From the cell containing the given text, extract its center point as [X, Y] coordinate. 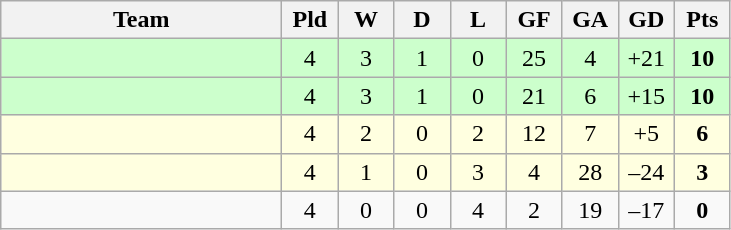
–24 [646, 172]
W [366, 20]
7 [590, 134]
19 [590, 210]
GA [590, 20]
+15 [646, 96]
28 [590, 172]
D [422, 20]
GD [646, 20]
Pld [310, 20]
Pts [702, 20]
12 [534, 134]
–17 [646, 210]
L [478, 20]
GF [534, 20]
+21 [646, 58]
Team [142, 20]
+5 [646, 134]
21 [534, 96]
25 [534, 58]
